Determine the [x, y] coordinate at the center of the cell enclosing the given text.  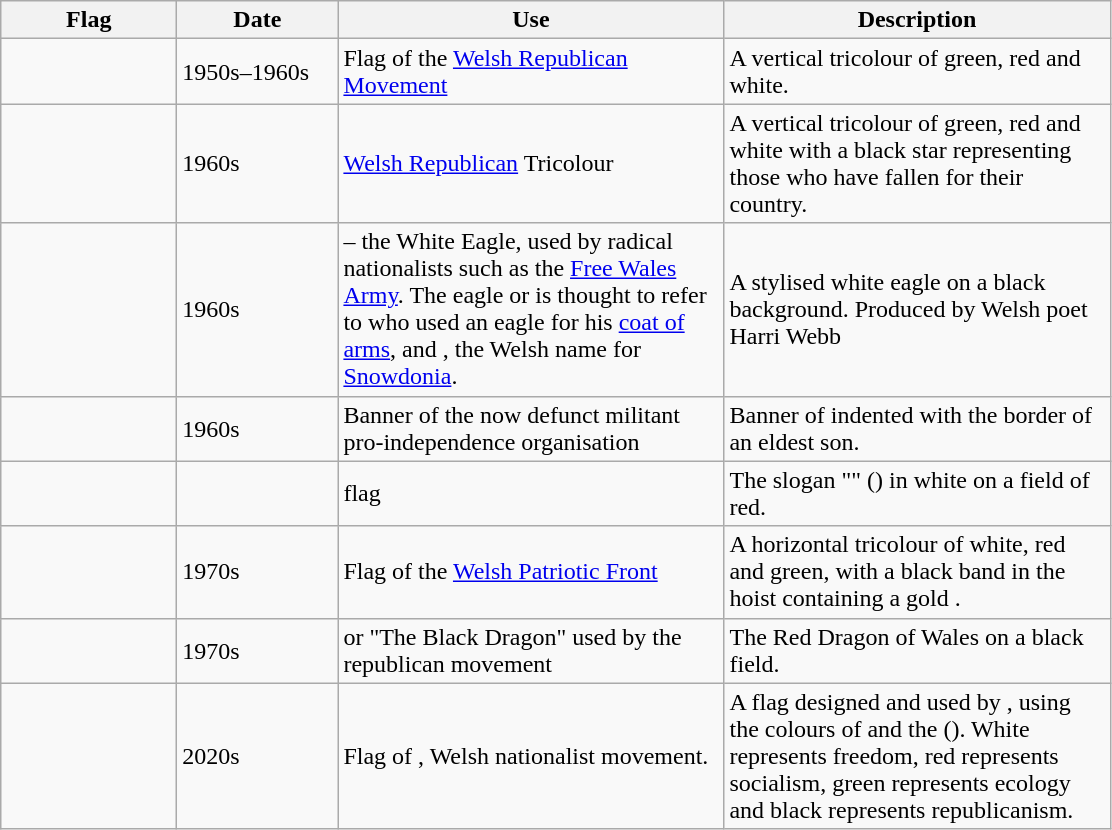
Banner of the now defunct militant pro-independence organisation [531, 428]
flag [531, 494]
Flag of the Welsh Republican Movement [531, 72]
The slogan "" () in white on a field of red. [917, 494]
Description [917, 20]
A vertical tricolour of green, red and white. [917, 72]
Use [531, 20]
Banner of indented with the border of an eldest son. [917, 428]
The Red Dragon of Wales on a black field. [917, 650]
Date [258, 20]
Flag of the Welsh Patriotic Front [531, 572]
A stylised white eagle on a black background. Produced by Welsh poet Harri Webb [917, 310]
Flag [89, 20]
1950s–1960s [258, 72]
A vertical tricolour of green, red and white with a black star representing those who have fallen for their country. [917, 164]
or "The Black Dragon" used by the republican movement [531, 650]
A horizontal tricolour of white, red and green, with a black band in the hoist containing a gold . [917, 572]
Flag of , Welsh nationalist movement. [531, 756]
Welsh Republican Tricolour [531, 164]
2020s [258, 756]
